Search for the cell housing the specified text and yield its [X, Y] center coordinate. 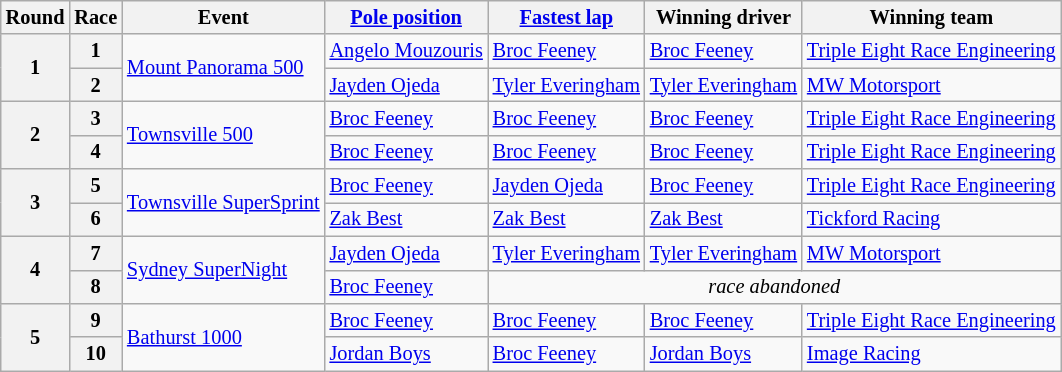
Round [36, 17]
Townsville SuperSprint [224, 202]
Mount Panorama 500 [224, 68]
8 [96, 287]
Fastest lap [566, 17]
Townsville 500 [224, 134]
Image Racing [932, 354]
Angelo Mouzouris [406, 51]
10 [96, 354]
Tickford Racing [932, 219]
9 [96, 320]
Bathurst 1000 [224, 336]
race abandoned [774, 287]
Sydney SuperNight [224, 270]
Winning driver [724, 17]
Pole position [406, 17]
Event [224, 17]
7 [96, 253]
6 [96, 219]
Race [96, 17]
Winning team [932, 17]
